Identify which cell holds the provided text, then report its [x, y] central coordinate. 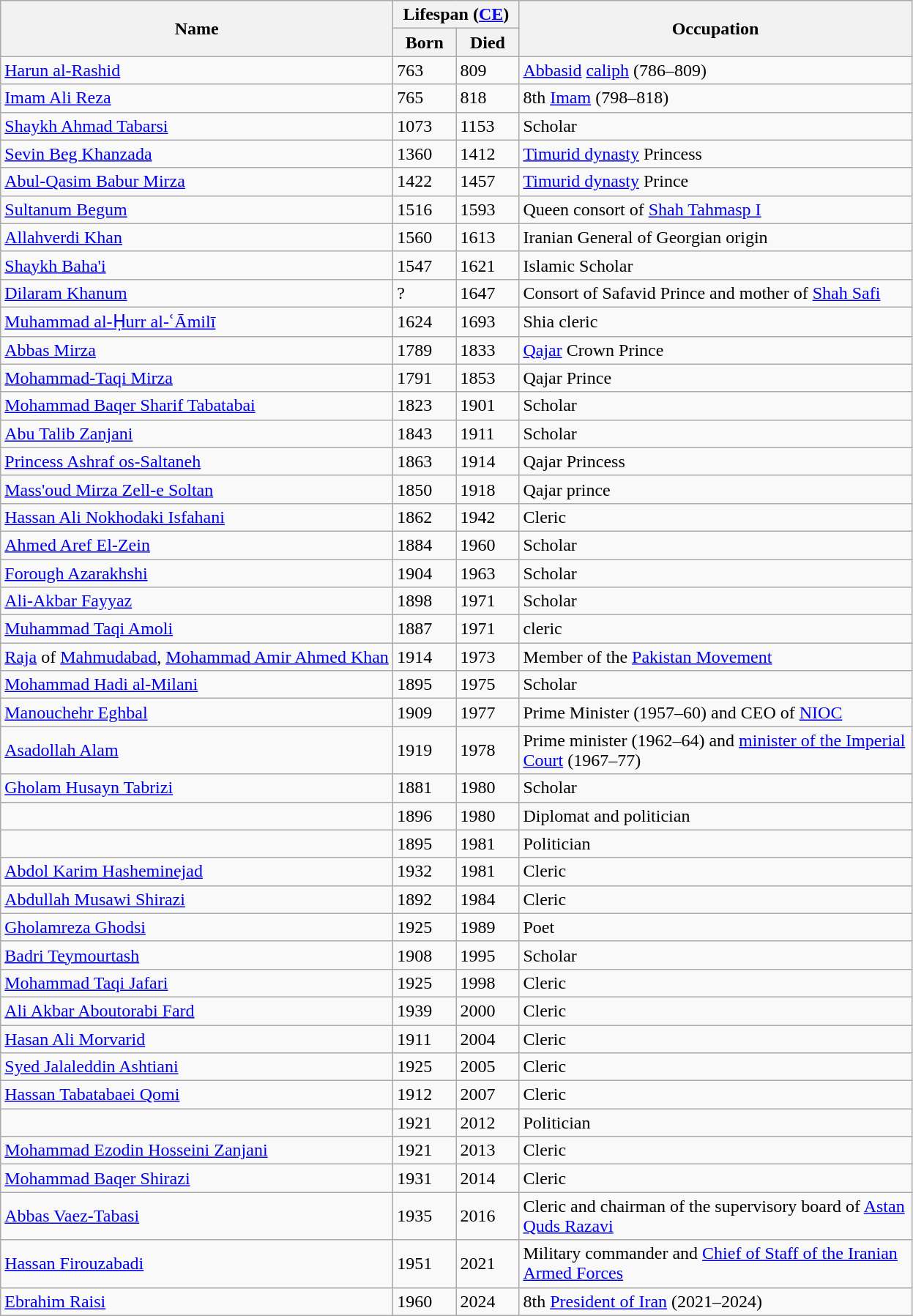
Abbas Mirza [197, 350]
Qajar Prince [715, 378]
2016 [488, 1216]
1904 [425, 573]
1881 [425, 788]
Dilaram Khanum [197, 293]
Mass'oud Mirza Zell-e Soltan [197, 489]
2007 [488, 1095]
Ahmed Aref El-Zein [197, 545]
1896 [425, 816]
1989 [488, 927]
1823 [425, 406]
2000 [488, 1011]
1853 [488, 378]
1908 [425, 955]
1918 [488, 489]
Mohammad-Taqi Mirza [197, 378]
Asadollah Alam [197, 750]
Shia cleric [715, 321]
2005 [488, 1067]
1863 [425, 461]
1850 [425, 489]
Hasan Ali Morvarid [197, 1039]
Shaykh Baha'i [197, 265]
Abbasid caliph (786–809) [715, 70]
763 [425, 70]
1973 [488, 657]
Shaykh Ahmad Tabarsi [197, 126]
Born [425, 42]
1898 [425, 601]
1693 [488, 321]
1995 [488, 955]
1884 [425, 545]
Consort of Safavid Prince and mother of Shah Safi [715, 293]
Abul-Qasim Babur Mirza [197, 182]
Islamic Scholar [715, 265]
1998 [488, 983]
Member of the Pakistan Movement [715, 657]
1977 [488, 713]
1516 [425, 209]
Iranian General of Georgian origin [715, 237]
765 [425, 98]
1422 [425, 182]
Occupation [715, 29]
1984 [488, 899]
1791 [425, 378]
2013 [488, 1150]
Mohammad Baqer Sharif Tabatabai [197, 406]
2004 [488, 1039]
1560 [425, 237]
Queen consort of Shah Tahmasp I [715, 209]
Badri Teymourtash [197, 955]
Ali-Akbar Fayyaz [197, 601]
Name [197, 29]
Princess Ashraf os-Saltaneh [197, 461]
Prime minister (1962–64) and minister of the Imperial Court (1967–77) [715, 750]
Hassan Tabatabaei Qomi [197, 1095]
Abbas Vaez-Tabasi [197, 1216]
Abu Talib Zanjani [197, 434]
Lifespan (CE) [456, 15]
Diplomat and politician [715, 816]
Abdol Karim Hasheminejad [197, 871]
Sultanum Begum [197, 209]
Qajar Crown Prince [715, 350]
1931 [425, 1178]
Gholamreza Ghodsi [197, 927]
1624 [425, 321]
1457 [488, 182]
1939 [425, 1011]
Mohammad Baqer Shirazi [197, 1178]
1593 [488, 209]
1412 [488, 154]
818 [488, 98]
Died [488, 42]
1901 [488, 406]
Abdullah Musawi Shirazi [197, 899]
Timurid dynasty Prince [715, 182]
Mohammad Taqi Jafari [197, 983]
Harun al-Rashid [197, 70]
2014 [488, 1178]
1647 [488, 293]
2024 [488, 1301]
1833 [488, 350]
Mohammad Ezodin Hosseini Zanjani [197, 1150]
Muhammad al-Ḥurr al-ʿĀmilī [197, 321]
1978 [488, 750]
Ali Akbar Aboutorabi Fard [197, 1011]
1613 [488, 237]
Qajar Princess [715, 461]
1887 [425, 629]
Ebrahim Raisi [197, 1301]
1073 [425, 126]
? [425, 293]
809 [488, 70]
1963 [488, 573]
1912 [425, 1095]
Poet [715, 927]
Manouchehr Eghbal [197, 713]
1909 [425, 713]
Hassan Ali Nokhodaki Isfahani [197, 517]
Sevin Beg Khanzada [197, 154]
1892 [425, 899]
Gholam Husayn Tabrizi [197, 788]
8th Imam (798–818) [715, 98]
1153 [488, 126]
1789 [425, 350]
Forough Azarakhshi [197, 573]
Muhammad Taqi Amoli [197, 629]
Allahverdi Khan [197, 237]
1932 [425, 871]
Imam Ali Reza [197, 98]
1360 [425, 154]
Military commander and Chief of Staff of the Iranian Armed Forces [715, 1264]
2012 [488, 1123]
2021 [488, 1264]
Prime Minister (1957–60) and CEO of NIOC [715, 713]
cleric [715, 629]
Qajar prince [715, 489]
1621 [488, 265]
1942 [488, 517]
1843 [425, 434]
1862 [425, 517]
1935 [425, 1216]
1547 [425, 265]
Raja of Mahmudabad, Mohammad Amir Ahmed Khan [197, 657]
Timurid dynasty Princess [715, 154]
Mohammad Hadi al-Milani [197, 685]
Syed Jalaleddin Ashtiani [197, 1067]
Hassan Firouzabadi [197, 1264]
1975 [488, 685]
8th President of Iran (2021–2024) [715, 1301]
1919 [425, 750]
Cleric and chairman of the supervisory board of Astan Quds Razavi [715, 1216]
1951 [425, 1264]
